Return the [x, y] coordinate for the center point of the cell that contains the specified text.  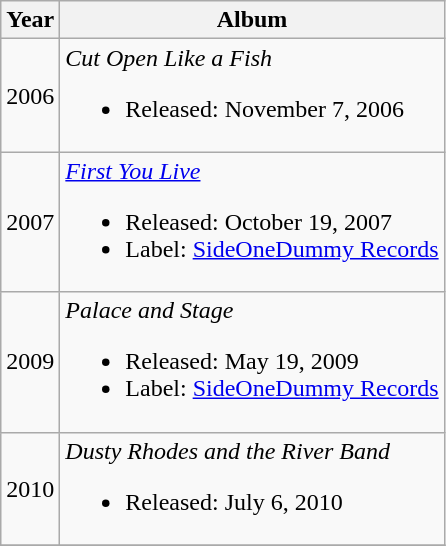
Palace and StageReleased: May 19, 2009Label: SideOneDummy Records [252, 362]
Album [252, 20]
Year [30, 20]
Cut Open Like a FishReleased: November 7, 2006 [252, 96]
First You LiveReleased: October 19, 2007Label: SideOneDummy Records [252, 222]
2009 [30, 362]
2006 [30, 96]
2007 [30, 222]
2010 [30, 488]
Dusty Rhodes and the River BandReleased: July 6, 2010 [252, 488]
